Capture the cell that displays the provided text and extract its [x, y] central coordinate. 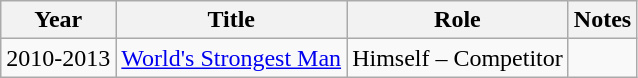
Title [232, 20]
Role [458, 20]
Year [58, 20]
Notes [602, 20]
2010-2013 [58, 58]
World's Strongest Man [232, 58]
Himself – Competitor [458, 58]
